From the cell containing the given text, extract its center point as (x, y) coordinate. 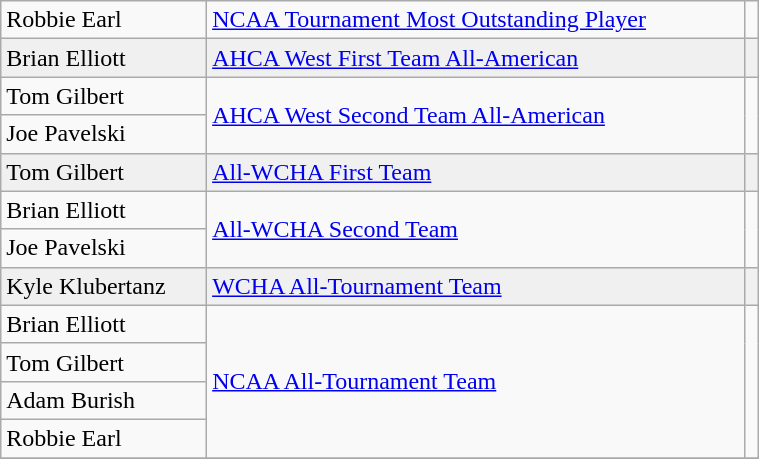
AHCA West First Team All-American (476, 58)
WCHA All-Tournament Team (476, 286)
Adam Burish (104, 400)
All-WCHA Second Team (476, 229)
NCAA All-Tournament Team (476, 381)
Kyle Klubertanz (104, 286)
AHCA West Second Team All-American (476, 115)
NCAA Tournament Most Outstanding Player (476, 20)
All-WCHA First Team (476, 172)
